Detect which cell encompasses the target text, then output its (x, y) center coordinate. 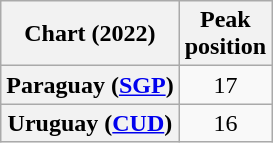
Uruguay (CUD) (90, 123)
16 (225, 123)
Paraguay (SGP) (90, 85)
Chart (2022) (90, 34)
Peakposition (225, 34)
17 (225, 85)
